Pinpoint the cell where the given text exists, returning its [X, Y] midpoint coordinate. 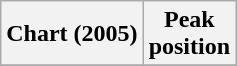
Chart (2005) [72, 34]
Peakposition [189, 34]
